Scan for the cell matching the given text and deliver its [X, Y] coordinate at center. 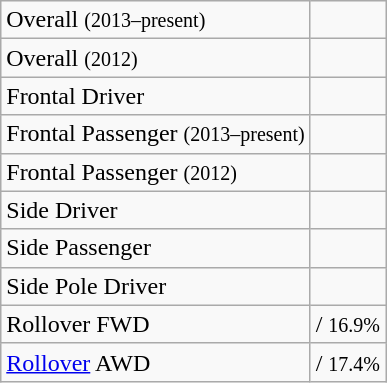
Side Passenger [156, 248]
/ 16.9% [348, 324]
Rollover AWD [156, 362]
Frontal Passenger (2012) [156, 172]
/ 17.4% [348, 362]
Side Driver [156, 210]
Rollover FWD [156, 324]
Frontal Driver [156, 96]
Side Pole Driver [156, 286]
Frontal Passenger (2013–present) [156, 134]
Overall (2012) [156, 58]
Overall (2013–present) [156, 20]
